Capture the cell that displays the provided text and extract its (x, y) central coordinate. 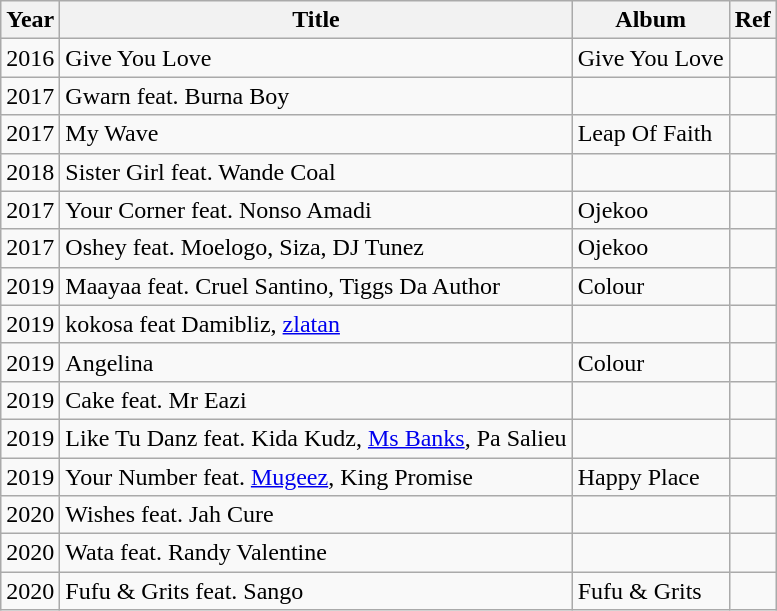
Your Corner feat. Nonso Amadi (316, 210)
Title (316, 20)
Fufu & Grits feat. Sango (316, 591)
Leap Of Faith (650, 134)
2016 (30, 58)
Oshey feat. Moelogo, Siza, DJ Tunez (316, 248)
Wishes feat. Jah Cure (316, 515)
Sister Girl feat. Wande Coal (316, 172)
2018 (30, 172)
Wata feat. Randy Valentine (316, 553)
My Wave (316, 134)
Like Tu Danz feat. Kida Kudz, Ms Banks, Pa Salieu (316, 438)
Maayaa feat. Cruel Santino, Tiggs Da Author (316, 286)
Cake feat. Mr Eazi (316, 400)
Year (30, 20)
kokosa feat Damibliz, zlatan (316, 324)
Album (650, 20)
Fufu & Grits (650, 591)
Your Number feat. Mugeez, King Promise (316, 477)
Happy Place (650, 477)
Angelina (316, 362)
Ref (752, 20)
Gwarn feat. Burna Boy (316, 96)
